Output the [X, Y] coordinate of the center of the cell containing the given text.  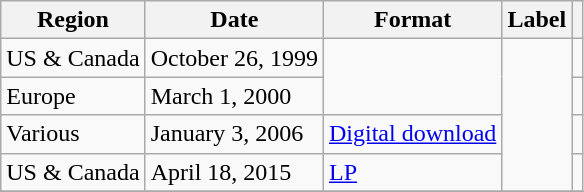
Digital download [412, 134]
January 3, 2006 [234, 134]
Region [73, 20]
Format [412, 20]
Date [234, 20]
Various [73, 134]
March 1, 2000 [234, 96]
April 18, 2015 [234, 172]
Label [537, 20]
October 26, 1999 [234, 58]
Europe [73, 96]
LP [412, 172]
